Return (x, y) of the center of cell containing provided text 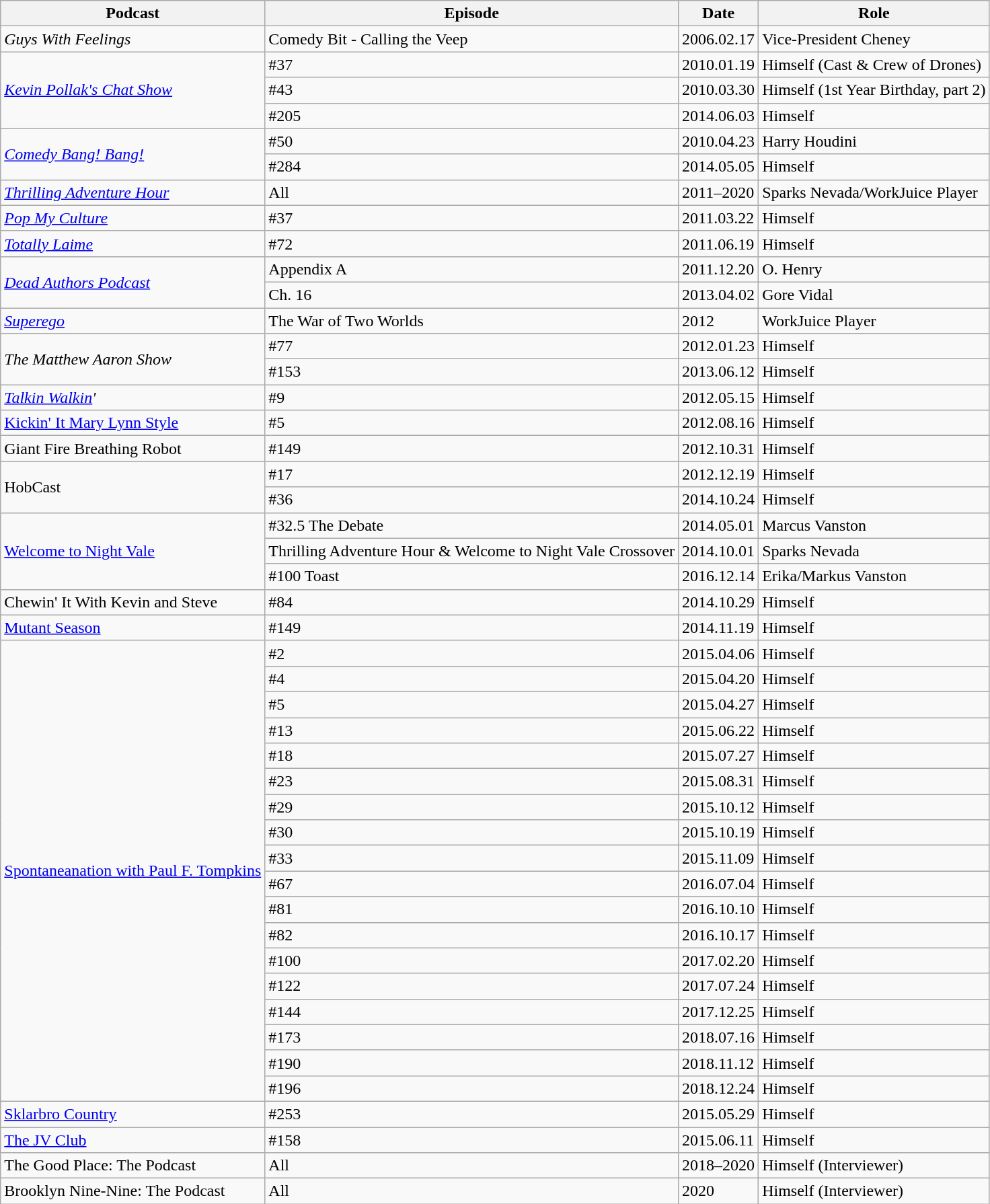
2011.12.20 (718, 269)
#253 (472, 1114)
2013.06.12 (718, 372)
2020 (718, 1191)
#50 (472, 141)
2015.06.22 (718, 730)
2018.07.16 (718, 1037)
#18 (472, 756)
2016.12.14 (718, 576)
Marcus Vanston (874, 525)
2016.07.04 (718, 884)
Giant Fire Breathing Robot (133, 449)
2014.05.05 (718, 167)
#82 (472, 935)
Episode (472, 13)
Role (874, 13)
2017.02.20 (718, 961)
2018–2020 (718, 1166)
Sparks Nevada/WorkJuice Player (874, 192)
2012.05.15 (718, 398)
Himself (Cast & Crew of Drones) (874, 65)
2012.10.31 (718, 449)
#122 (472, 986)
The Matthew Aaron Show (133, 359)
2016.10.10 (718, 909)
2014.11.19 (718, 628)
O. Henry (874, 269)
2011.03.22 (718, 218)
2014.10.01 (718, 551)
2018.12.24 (718, 1088)
#205 (472, 116)
#100 Toast (472, 576)
2015.07.27 (718, 756)
Guys With Feelings (133, 39)
Vice-President Cheney (874, 39)
Erika/Markus Vanston (874, 576)
#43 (472, 90)
2012.01.23 (718, 346)
2015.10.19 (718, 833)
2014.06.03 (718, 116)
#77 (472, 346)
Himself (1st Year Birthday, part 2) (874, 90)
#23 (472, 782)
Podcast (133, 13)
#84 (472, 602)
#13 (472, 730)
WorkJuice Player (874, 321)
#33 (472, 858)
Thrilling Adventure Hour (133, 192)
2017.12.25 (718, 1012)
Ch. 16 (472, 295)
#190 (472, 1063)
2015.11.09 (718, 858)
2015.10.12 (718, 807)
#100 (472, 961)
2011–2020 (718, 192)
Welcome to Night Vale (133, 551)
2013.04.02 (718, 295)
Harry Houdini (874, 141)
2015.05.29 (718, 1114)
2015.04.06 (718, 653)
Brooklyn Nine-Nine: The Podcast (133, 1191)
Talkin Walkin' (133, 398)
#158 (472, 1140)
2010.04.23 (718, 141)
Pop My Culture (133, 218)
2015.06.11 (718, 1140)
#196 (472, 1088)
#29 (472, 807)
Date (718, 13)
#72 (472, 243)
Sklarbro Country (133, 1114)
2015.04.27 (718, 704)
2010.01.19 (718, 65)
2018.11.12 (718, 1063)
Chewin' It With Kevin and Steve (133, 602)
2014.05.01 (718, 525)
#284 (472, 167)
#4 (472, 679)
2015.08.31 (718, 782)
Dead Authors Podcast (133, 282)
The JV Club (133, 1140)
2014.10.29 (718, 602)
#30 (472, 833)
Appendix A (472, 269)
#17 (472, 474)
The Good Place: The Podcast (133, 1166)
#153 (472, 372)
Totally Laime (133, 243)
#36 (472, 500)
2015.04.20 (718, 679)
2006.02.17 (718, 39)
Mutant Season (133, 628)
2011.06.19 (718, 243)
Spontaneanation with Paul F. Tompkins (133, 870)
#173 (472, 1037)
#81 (472, 909)
#9 (472, 398)
Comedy Bang! Bang! (133, 154)
2014.10.24 (718, 500)
#2 (472, 653)
HobCast (133, 487)
2012.12.19 (718, 474)
#67 (472, 884)
#32.5 The Debate (472, 525)
Gore Vidal (874, 295)
#144 (472, 1012)
Sparks Nevada (874, 551)
The War of Two Worlds (472, 321)
Thrilling Adventure Hour & Welcome to Night Vale Crossover (472, 551)
Comedy Bit - Calling the Veep (472, 39)
Kickin' It Mary Lynn Style (133, 423)
2012 (718, 321)
2016.10.17 (718, 935)
Superego (133, 321)
2012.08.16 (718, 423)
2010.03.30 (718, 90)
Kevin Pollak's Chat Show (133, 90)
2017.07.24 (718, 986)
